Capture the cell that displays the provided text and extract its (X, Y) central coordinate. 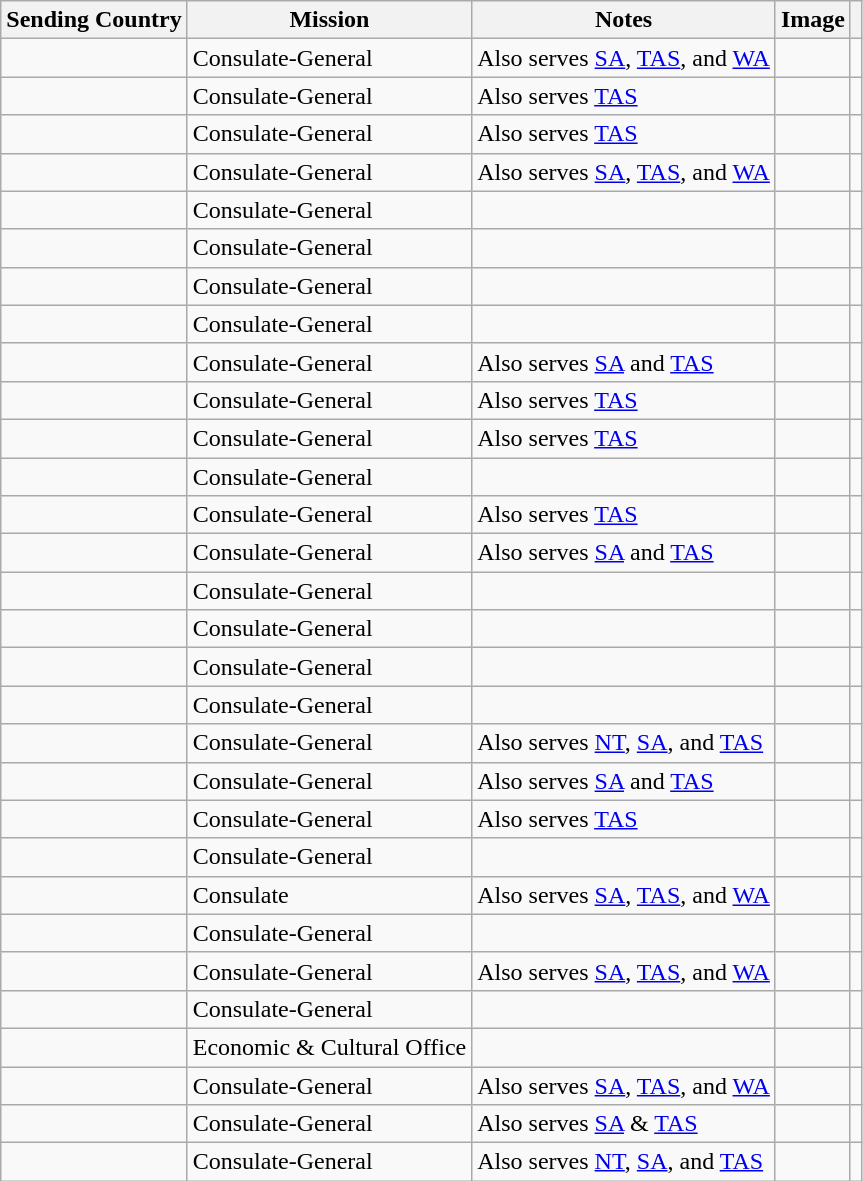
Also serves SA & TAS (624, 1124)
Mission (330, 20)
Notes (624, 20)
Consulate (330, 895)
Economic & Cultural Office (330, 1047)
Image (812, 20)
Sending Country (94, 20)
